Provide the (X, Y) coordinate of the cell's center where the given text is located.  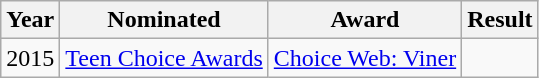
2015 (30, 58)
Teen Choice Awards (164, 58)
Choice Web: Viner (364, 58)
Result (500, 20)
Nominated (164, 20)
Year (30, 20)
Award (364, 20)
